Search for the cell housing the specified text and yield its (x, y) center coordinate. 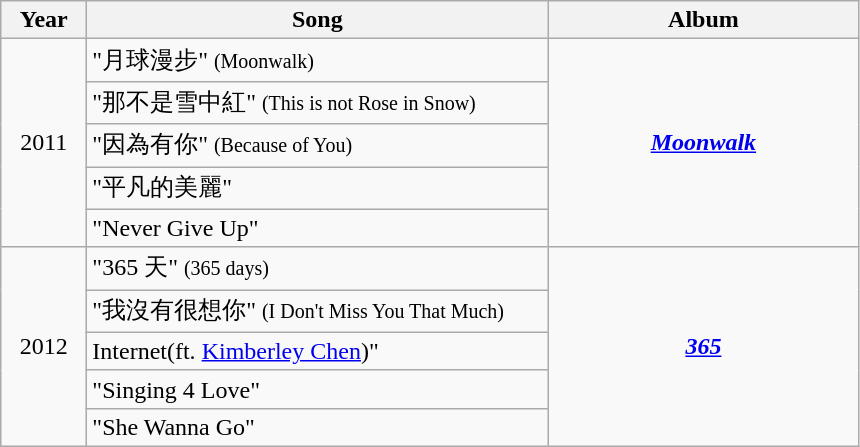
"365 天" (365 days) (318, 268)
Moonwalk (704, 143)
"我沒有很想你" (I Don't Miss You That Much) (318, 312)
"Singing 4 Love" (318, 389)
2012 (44, 346)
2011 (44, 143)
Year (44, 20)
365 (704, 346)
Internet(ft. Kimberley Chen)" (318, 351)
"因為有你" (Because of You) (318, 146)
"月球漫步" (Moonwalk) (318, 60)
"平凡的美麗" (318, 188)
"Never Give Up" (318, 228)
"那不是雪中紅" (This is not Rose in Snow) (318, 102)
"She Wanna Go" (318, 427)
Album (704, 20)
Song (318, 20)
